Return the [X, Y] coordinate for the center point of the cell that contains the specified text.  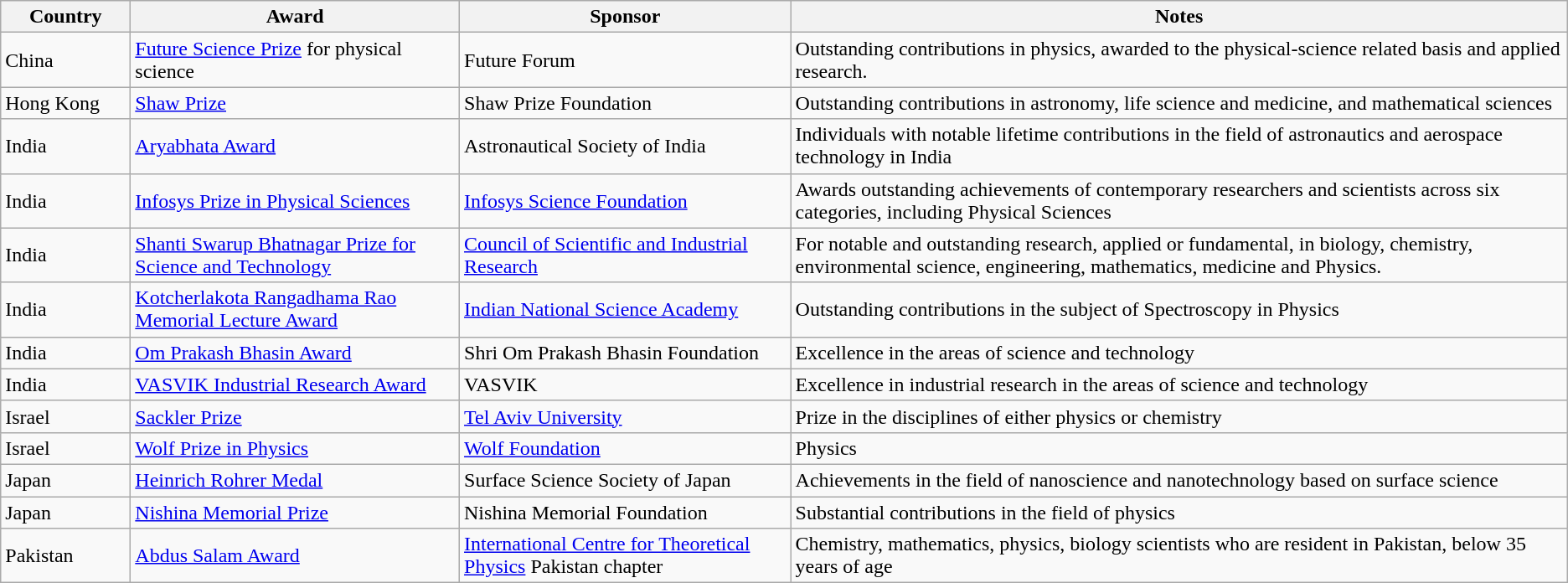
Outstanding contributions in the subject of Spectroscopy in Physics [1179, 310]
Future Science Prize for physical science [295, 60]
Individuals with notable lifetime contributions in the field of astronautics and aerospace technology in India [1179, 146]
Hong Kong [65, 103]
Shri Om Prakash Bhasin Foundation [626, 353]
Kotcherlakota Rangadhama Rao Memorial Lecture Award [295, 310]
Pakistan [65, 556]
Awards outstanding achievements of contemporary researchers and scientists across six categories, including Physical Sciences [1179, 201]
Tel Aviv University [626, 416]
Aryabhata Award [295, 146]
Excellence in the areas of science and technology [1179, 353]
Nishina Memorial Prize [295, 512]
China [65, 60]
Country [65, 17]
Shanti Swarup Bhatnagar Prize for Science and Technology [295, 255]
Infosys Prize in Physical Sciences [295, 201]
Wolf Prize in Physics [295, 448]
Substantial contributions in the field of physics [1179, 512]
Notes [1179, 17]
Physics [1179, 448]
International Centre for Theoretical Physics Pakistan chapter [626, 556]
Achievements in the field of nanoscience and nanotechnology based on surface science [1179, 480]
VASVIK [626, 384]
Chemistry, mathematics, physics, biology scientists who are resident in Pakistan, below 35 years of age [1179, 556]
Shaw Prize Foundation [626, 103]
Astronautical Society of India [626, 146]
Heinrich Rohrer Medal [295, 480]
Outstanding contributions in astronomy, life science and medicine, and mathematical sciences [1179, 103]
Outstanding contributions in physics, awarded to the physical-science related basis and applied research. [1179, 60]
Shaw Prize [295, 103]
Om Prakash Bhasin Award [295, 353]
VASVIK Industrial Research Award [295, 384]
Sackler Prize [295, 416]
Wolf Foundation [626, 448]
Indian National Science Academy [626, 310]
Nishina Memorial Foundation [626, 512]
Sponsor [626, 17]
Council of Scientific and Industrial Research [626, 255]
Abdus Salam Award [295, 556]
Excellence in industrial research in the areas of science and technology [1179, 384]
Future Forum [626, 60]
Prize in the disciplines of either physics or chemistry [1179, 416]
Award [295, 17]
Surface Science Society of Japan [626, 480]
Infosys Science Foundation [626, 201]
